Capture the cell that displays the provided text and extract its (x, y) central coordinate. 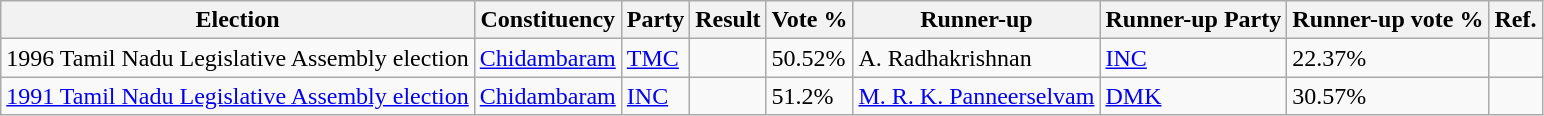
M. R. K. Panneerselvam (976, 96)
Runner-up (976, 20)
Constituency (548, 20)
Party (655, 20)
Vote % (810, 20)
1991 Tamil Nadu Legislative Assembly election (238, 96)
50.52% (810, 58)
51.2% (810, 96)
Result (728, 20)
TMC (655, 58)
30.57% (1388, 96)
22.37% (1388, 58)
1996 Tamil Nadu Legislative Assembly election (238, 58)
Election (238, 20)
Ref. (1516, 20)
Runner-up vote % (1388, 20)
DMK (1194, 96)
Runner-up Party (1194, 20)
A. Radhakrishnan (976, 58)
